Identify which cell holds the provided text, then report its (X, Y) central coordinate. 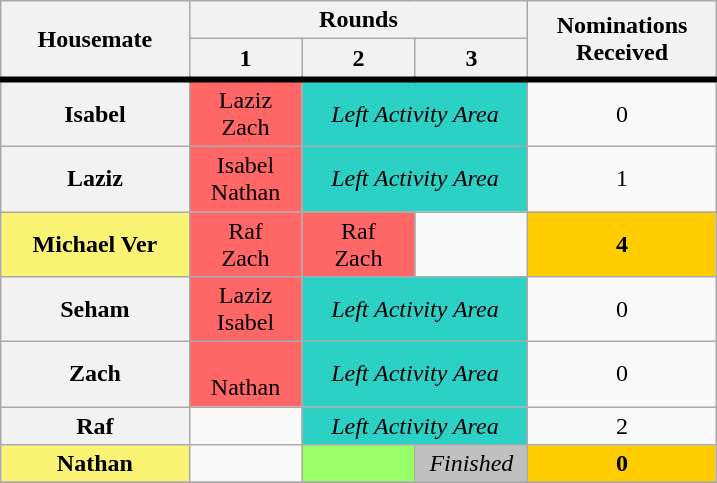
Finished (472, 464)
3 (472, 59)
Zach (95, 374)
Michael Ver (95, 244)
LazizIsabel (246, 310)
NominationsReceived (622, 40)
4 (622, 244)
Seham (95, 310)
Rounds (358, 20)
LazizZach (246, 112)
IsabelNathan (246, 178)
Laziz (95, 178)
Isabel (95, 112)
Housemate (95, 40)
Raf (95, 426)
